For the text-containing cell, return its midpoint in [X, Y] coordinate format. 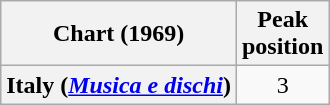
Peakposition [282, 34]
3 [282, 85]
Italy (Musica e dischi) [119, 85]
Chart (1969) [119, 34]
